Capture the cell that displays the provided text and extract its (x, y) central coordinate. 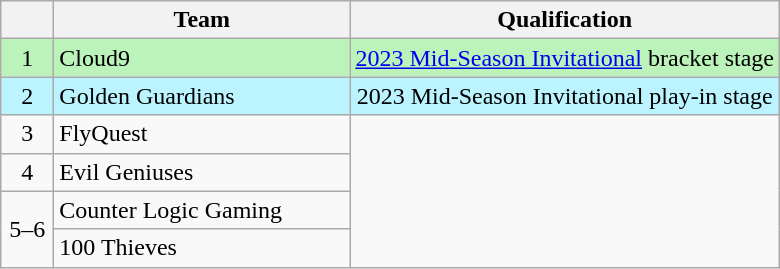
2023 Mid-Season Invitational bracket stage (565, 58)
FlyQuest (202, 134)
Team (202, 20)
2023 Mid-Season Invitational play-in stage (565, 96)
3 (28, 134)
Counter Logic Gaming (202, 210)
5–6 (28, 229)
2 (28, 96)
Cloud9 (202, 58)
4 (28, 172)
Golden Guardians (202, 96)
100 Thieves (202, 248)
1 (28, 58)
Evil Geniuses (202, 172)
Qualification (565, 20)
